Return (x, y) of the center of cell containing provided text 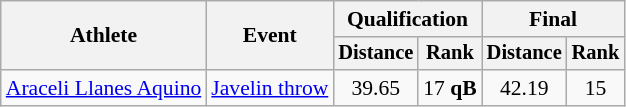
Event (270, 36)
Final (553, 19)
39.65 (376, 88)
42.19 (524, 88)
15 (596, 88)
17 qB (450, 88)
Araceli Llanes Aquino (104, 88)
Athlete (104, 36)
Javelin throw (270, 88)
Qualification (407, 19)
